Locate the cell with the specified text and output its [x, y] center coordinate. 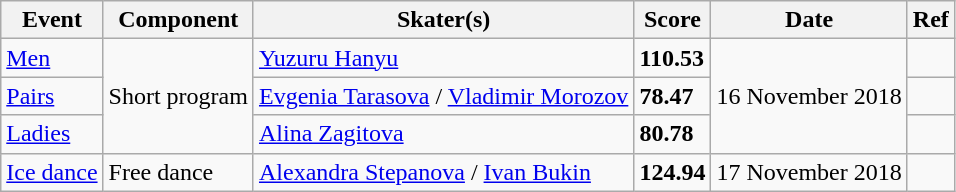
80.78 [672, 134]
124.94 [672, 172]
Evgenia Tarasova / Vladimir Morozov [443, 96]
17 November 2018 [809, 172]
Ref [930, 20]
Date [809, 20]
16 November 2018 [809, 96]
78.47 [672, 96]
Pairs [52, 96]
Component [178, 20]
Ice dance [52, 172]
110.53 [672, 58]
Ladies [52, 134]
Score [672, 20]
Yuzuru Hanyu [443, 58]
Event [52, 20]
Skater(s) [443, 20]
Alexandra Stepanova / Ivan Bukin [443, 172]
Men [52, 58]
Short program [178, 96]
Alina Zagitova [443, 134]
Free dance [178, 172]
